For the text-containing cell, return its midpoint in (X, Y) coordinate format. 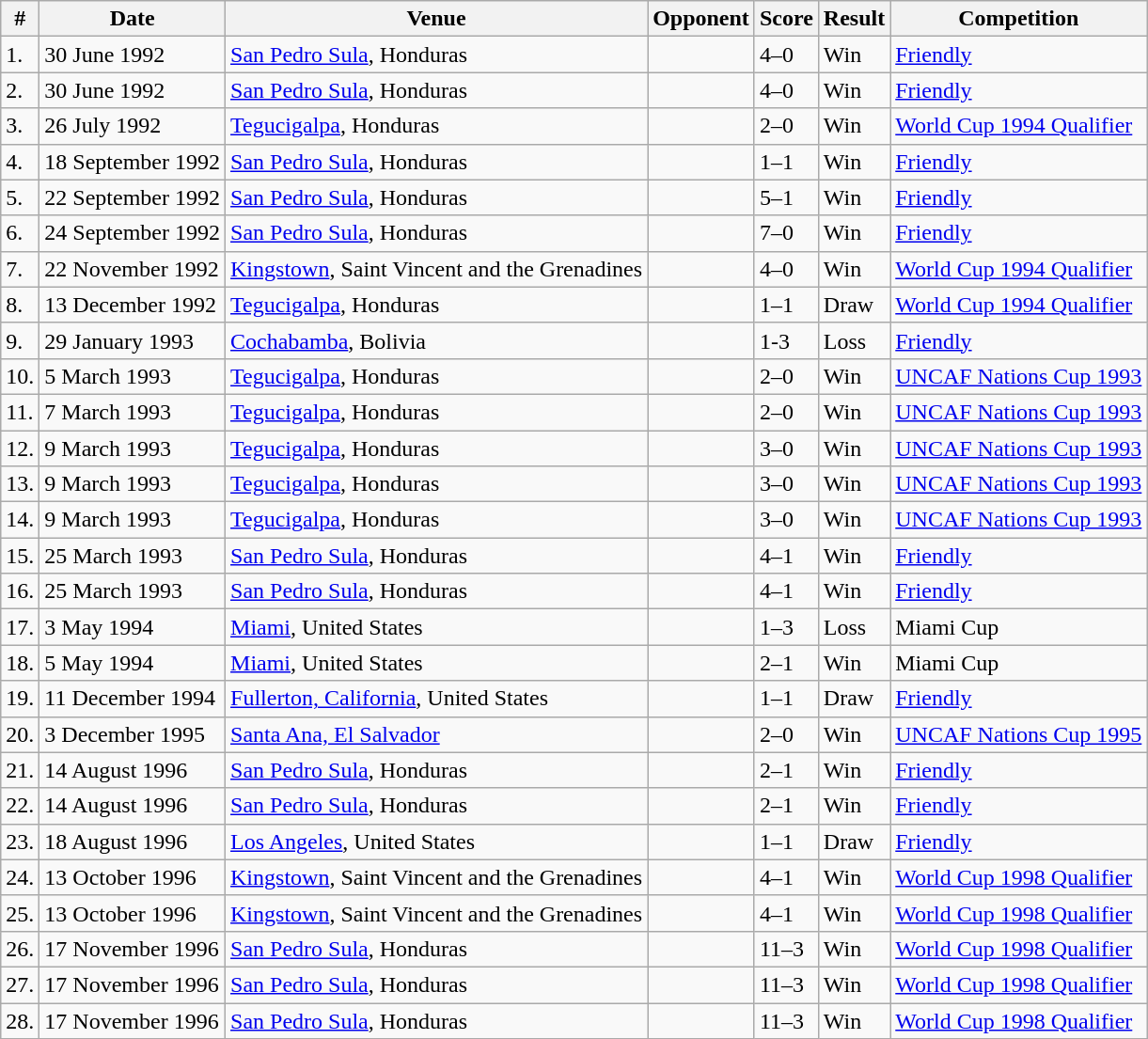
17. (21, 627)
4. (21, 162)
3. (21, 126)
26 July 1992 (133, 126)
1-3 (786, 340)
19. (21, 699)
21. (21, 770)
29 January 1993 (133, 340)
28. (21, 1020)
24. (21, 877)
Venue (436, 19)
Opponent (701, 19)
13 December 1992 (133, 305)
3 May 1994 (133, 627)
5 March 1993 (133, 376)
18 September 1992 (133, 162)
Competition (1019, 19)
24 September 1992 (133, 233)
5–1 (786, 197)
7 March 1993 (133, 412)
Fullerton, California, United States (436, 699)
Santa Ana, El Salvador (436, 734)
Los Angeles, United States (436, 842)
Score (786, 19)
1–3 (786, 627)
15. (21, 556)
23. (21, 842)
12. (21, 449)
22. (21, 806)
5 May 1994 (133, 663)
25. (21, 913)
11 December 1994 (133, 699)
2. (21, 90)
18 August 1996 (133, 842)
Cochabamba, Bolivia (436, 340)
18. (21, 663)
27. (21, 984)
10. (21, 376)
1. (21, 55)
Date (133, 19)
5. (21, 197)
13. (21, 484)
11. (21, 412)
UNCAF Nations Cup 1995 (1019, 734)
9. (21, 340)
22 September 1992 (133, 197)
6. (21, 233)
7. (21, 269)
Result (854, 19)
8. (21, 305)
16. (21, 591)
3 December 1995 (133, 734)
# (21, 19)
26. (21, 949)
7–0 (786, 233)
22 November 1992 (133, 269)
14. (21, 520)
20. (21, 734)
